Locate the cell with the specified text and output its (x, y) center coordinate. 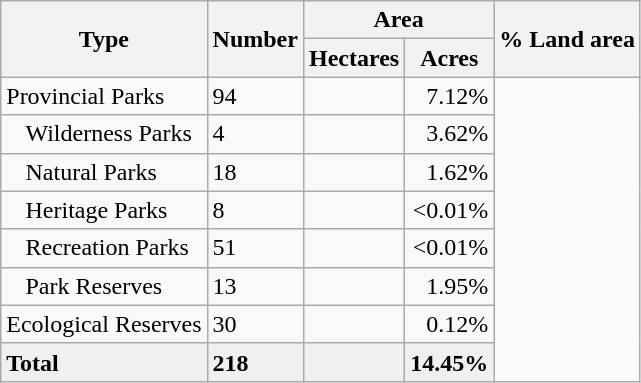
Total (104, 362)
4 (255, 134)
Acres (450, 58)
Area (398, 20)
Hectares (354, 58)
51 (255, 248)
94 (255, 96)
Ecological Reserves (104, 324)
1.62% (450, 172)
Natural Parks (104, 172)
Number (255, 39)
Park Reserves (104, 286)
Type (104, 39)
14.45% (450, 362)
3.62% (450, 134)
7.12% (450, 96)
1.95% (450, 286)
% Land area (568, 39)
18 (255, 172)
Heritage Parks (104, 210)
Wilderness Parks (104, 134)
Provincial Parks (104, 96)
30 (255, 324)
0.12% (450, 324)
218 (255, 362)
8 (255, 210)
13 (255, 286)
Recreation Parks (104, 248)
